For the text-containing cell, return its midpoint in [X, Y] coordinate format. 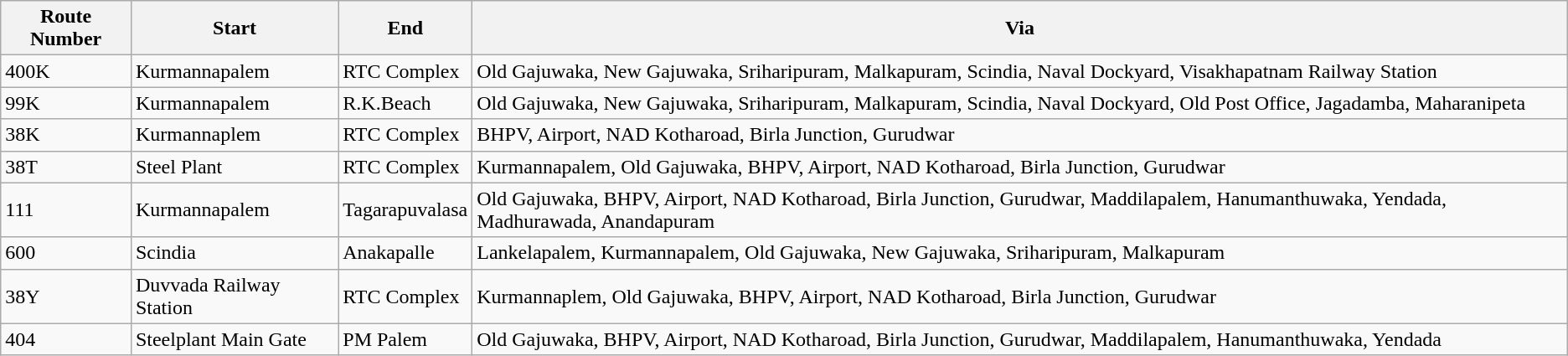
Old Gajuwaka, New Gajuwaka, Sriharipuram, Malkapuram, Scindia, Naval Dockyard, Visakhapatnam Railway Station [1020, 71]
Kurmannapalem, Old Gajuwaka, BHPV, Airport, NAD Kotharoad, Birla Junction, Gurudwar [1020, 167]
R.K.Beach [405, 103]
Start [235, 28]
Route Number [66, 28]
Kurmannaplem, Old Gajuwaka, BHPV, Airport, NAD Kotharoad, Birla Junction, Gurudwar [1020, 297]
End [405, 28]
404 [66, 339]
Lankelapalem, Kurmannapalem, Old Gajuwaka, New Gajuwaka, Sriharipuram, Malkapuram [1020, 253]
Steelplant Main Gate [235, 339]
Old Gajuwaka, BHPV, Airport, NAD Kotharoad, Birla Junction, Gurudwar, Maddilapalem, Hanumanthuwaka, Yendada [1020, 339]
Via [1020, 28]
Duvvada Railway Station [235, 297]
400K [66, 71]
111 [66, 209]
Kurmannaplem [235, 135]
Anakapalle [405, 253]
Old Gajuwaka, New Gajuwaka, Sriharipuram, Malkapuram, Scindia, Naval Dockyard, Old Post Office, Jagadamba, Maharanipeta [1020, 103]
Steel Plant [235, 167]
Old Gajuwaka, BHPV, Airport, NAD Kotharoad, Birla Junction, Gurudwar, Maddilapalem, Hanumanthuwaka, Yendada, Madhurawada, Anandapuram [1020, 209]
Scindia [235, 253]
38K [66, 135]
600 [66, 253]
PM Palem [405, 339]
38Y [66, 297]
38T [66, 167]
99K [66, 103]
Tagarapuvalasa [405, 209]
BHPV, Airport, NAD Kotharoad, Birla Junction, Gurudwar [1020, 135]
